Detect which cell encompasses the target text, then output its (X, Y) center coordinate. 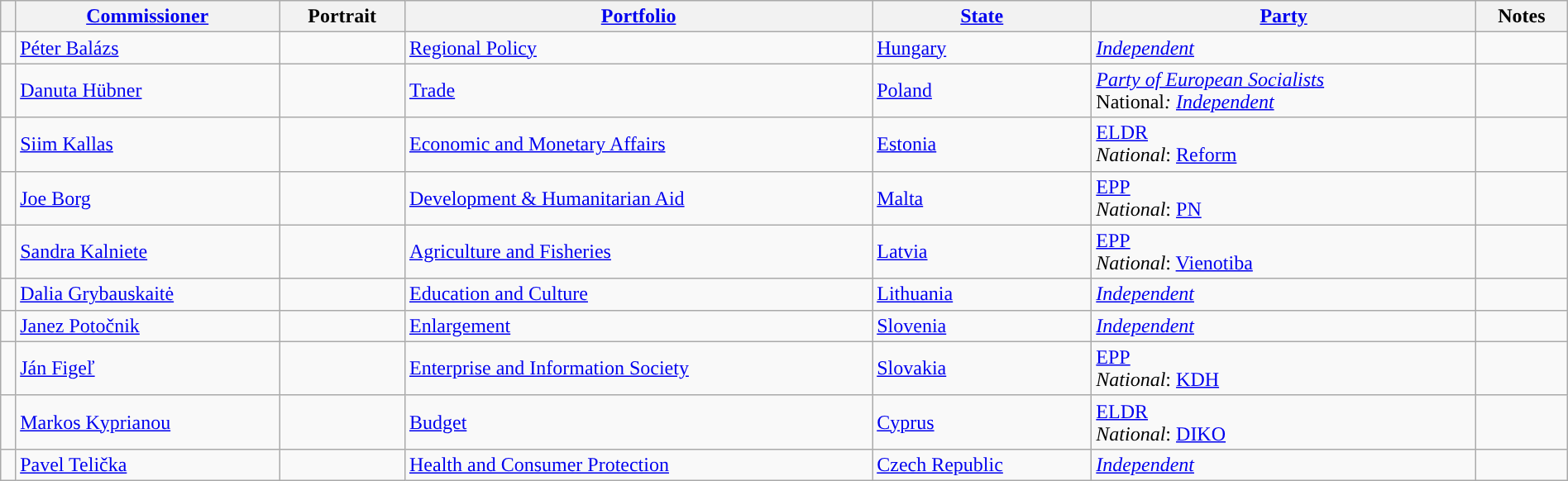
Notes (1522, 17)
Enlargement (638, 326)
Enterprise and Information Society (638, 369)
Péter Balázs (147, 48)
Estonia (982, 144)
Ján Figeľ (147, 369)
EPPNational: PN (1284, 198)
Regional Policy (638, 48)
Hungary (982, 48)
Sandra Kalniete (147, 251)
Czech Republic (982, 464)
Danuta Hübner (147, 91)
ELDRNational: Reform (1284, 144)
Cyprus (982, 421)
Joe Borg (147, 198)
Siim Kallas (147, 144)
Economic and Monetary Affairs (638, 144)
ELDRNational: DIKO (1284, 421)
Janez Potočnik (147, 326)
EPPNational: KDH (1284, 369)
Latvia (982, 251)
Slovenia (982, 326)
Party (1284, 17)
Development & Humanitarian Aid (638, 198)
EPPNational: Vienotiba (1284, 251)
Poland (982, 91)
Lithuania (982, 294)
Markos Kyprianou (147, 421)
Party of European SocialistsNational: Independent (1284, 91)
Trade (638, 91)
Pavel Telička (147, 464)
State (982, 17)
Commissioner (147, 17)
Dalia Grybauskaitė (147, 294)
Budget (638, 421)
Malta (982, 198)
Health and Consumer Protection (638, 464)
Portrait (342, 17)
Portfolio (638, 17)
Slovakia (982, 369)
Agriculture and Fisheries (638, 251)
Education and Culture (638, 294)
